Search for the cell housing the specified text and yield its (X, Y) center coordinate. 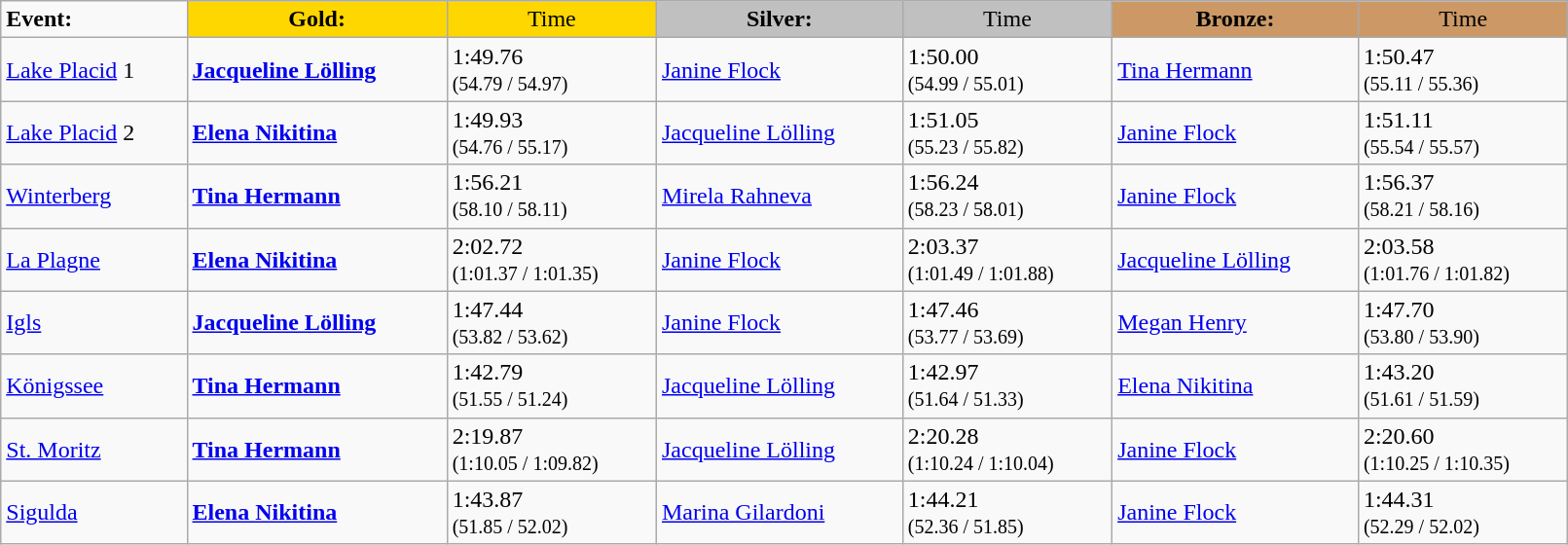
Sigulda (93, 512)
Königssee (93, 385)
2:20.28(1:10.24 / 1:10.04) (1006, 450)
1:51.11(55.54 / 55.57) (1462, 132)
Silver: (779, 19)
1:42.79(51.55 / 51.24) (551, 385)
Bronze: (1236, 19)
Gold: (317, 19)
2:19.87(1:10.05 / 1:09.82) (551, 450)
1:50.00(54.99 / 55.01) (1006, 70)
1:47.70(53.80 / 53.90) (1462, 323)
2:20.60(1:10.25 / 1:10.35) (1462, 450)
Megan Henry (1236, 323)
Lake Placid 2 (93, 132)
Event: (93, 19)
1:42.97(51.64 / 51.33) (1006, 385)
1:47.46(53.77 / 53.69) (1006, 323)
2:02.72(1:01.37 / 1:01.35) (551, 259)
1:44.21(52.36 / 51.85) (1006, 512)
1:56.24(58.23 / 58.01) (1006, 197)
Marina Gilardoni (779, 512)
Igls (93, 323)
1:49.93(54.76 / 55.17) (551, 132)
Winterberg (93, 197)
1:43.20(51.61 / 51.59) (1462, 385)
2:03.58(1:01.76 / 1:01.82) (1462, 259)
1:47.44(53.82 / 53.62) (551, 323)
1:51.05(55.23 / 55.82) (1006, 132)
1:56.37(58.21 / 58.16) (1462, 197)
1:43.87(51.85 / 52.02) (551, 512)
Lake Placid 1 (93, 70)
1:44.31(52.29 / 52.02) (1462, 512)
2:03.37(1:01.49 / 1:01.88) (1006, 259)
Mirela Rahneva (779, 197)
La Plagne (93, 259)
1:50.47(55.11 / 55.36) (1462, 70)
St. Moritz (93, 450)
1:56.21(58.10 / 58.11) (551, 197)
1:49.76(54.79 / 54.97) (551, 70)
